Determine the (x, y) coordinate at the center of the cell enclosing the given text.  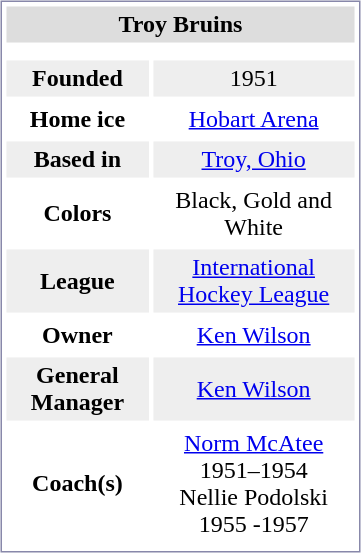
General Manager (77, 390)
International Hockey League (254, 282)
Norm McAtee1951–1954 Nellie Podolski 1955 -1957 (254, 484)
Troy, Ohio (254, 160)
Home ice (77, 119)
Troy Bruins (180, 24)
League (77, 282)
Black, Gold and White (254, 214)
Owner (77, 335)
Colors (77, 214)
Coach(s) (77, 484)
Hobart Arena (254, 119)
Based in (77, 160)
Founded (77, 78)
1951 (254, 78)
